Detect which cell encompasses the target text, then output its (X, Y) center coordinate. 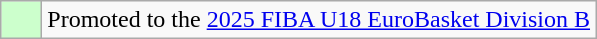
Promoted to the 2025 FIBA U18 EuroBasket Division B (319, 20)
